Detect which cell encompasses the target text, then output its [x, y] center coordinate. 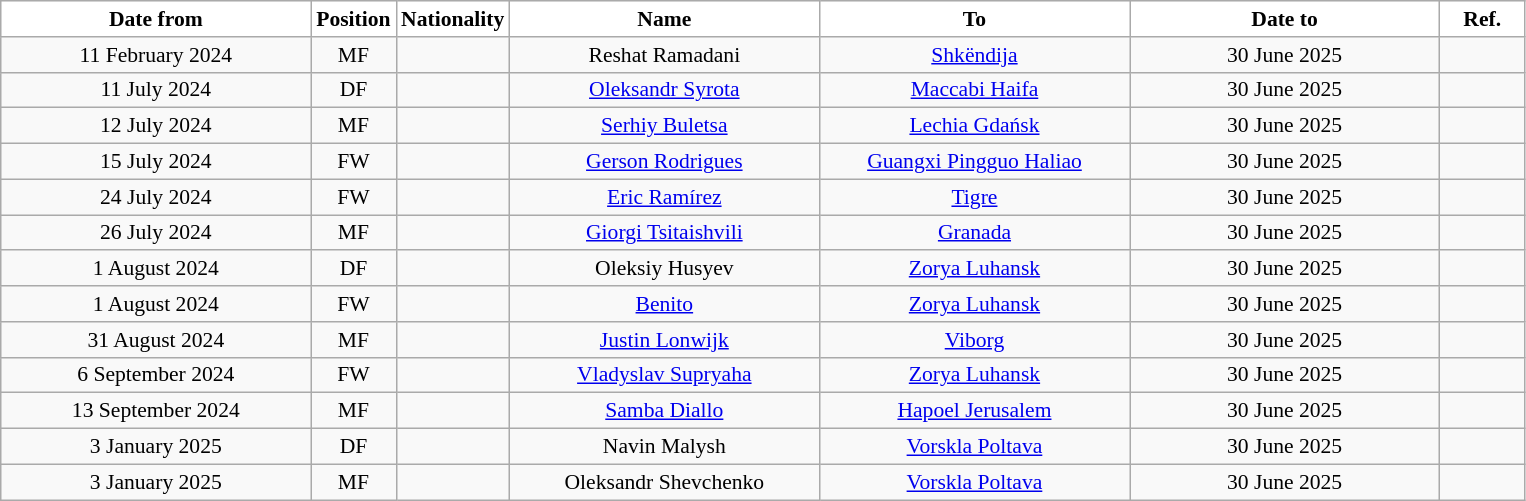
11 July 2024 [156, 90]
Justin Lonwijk [664, 340]
To [974, 19]
26 July 2024 [156, 233]
Shkëndija [974, 55]
Ref. [1482, 19]
Vladyslav Supryaha [664, 375]
15 July 2024 [156, 162]
Date from [156, 19]
Serhiy Buletsa [664, 126]
Samba Diallo [664, 411]
6 September 2024 [156, 375]
Date to [1285, 19]
Position [354, 19]
Oleksandr Syrota [664, 90]
Name [664, 19]
Gerson Rodrigues [664, 162]
Tigre [974, 197]
Benito [664, 304]
Eric Ramírez [664, 197]
13 September 2024 [156, 411]
Nationality [452, 19]
Reshat Ramadani [664, 55]
Hapoel Jerusalem [974, 411]
31 August 2024 [156, 340]
12 July 2024 [156, 126]
Giorgi Tsitaishvili [664, 233]
Guangxi Pingguo Haliao [974, 162]
Maccabi Haifa [974, 90]
24 July 2024 [156, 197]
Oleksiy Husyev [664, 269]
Navin Malysh [664, 447]
Lechia Gdańsk [974, 126]
Oleksandr Shevchenko [664, 482]
Viborg [974, 340]
11 February 2024 [156, 55]
Granada [974, 233]
